Determine the (x, y) coordinate at the center of the cell enclosing the given text.  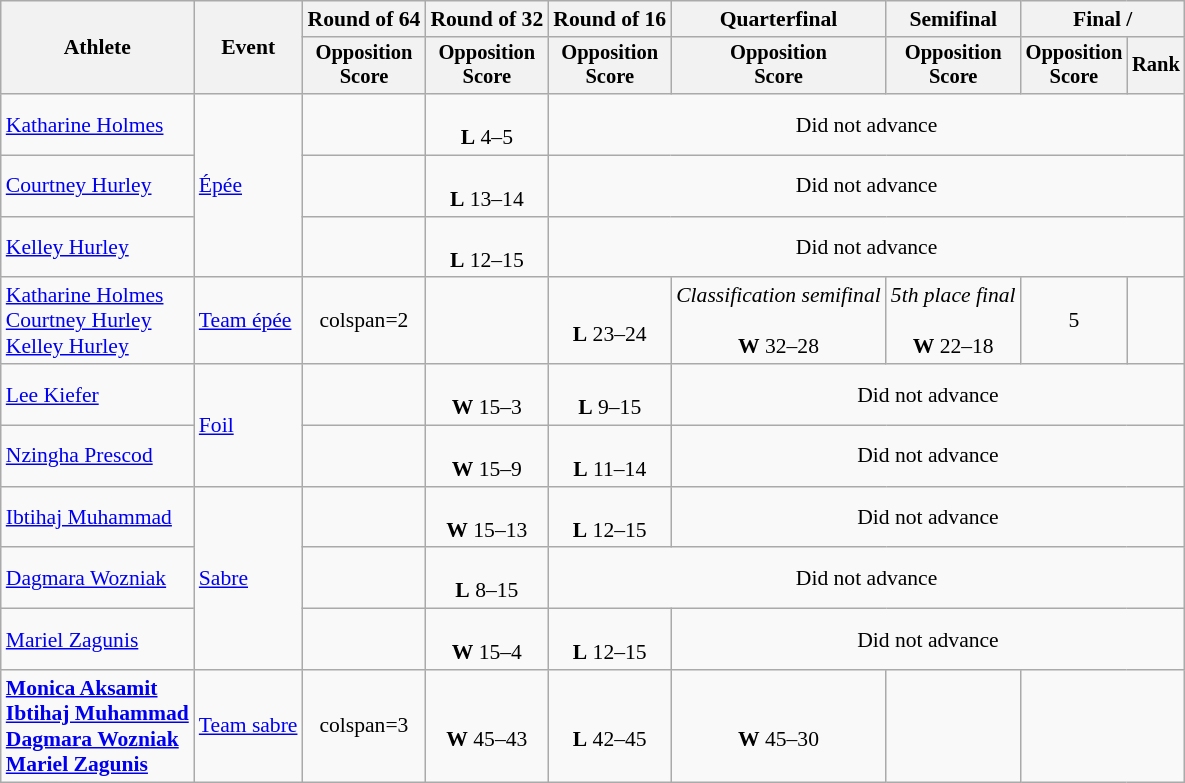
L 9–15 (610, 394)
Lee Kiefer (98, 394)
W 15–13 (486, 518)
Monica AksamitIbtihaj MuhammadDagmara WozniakMariel Zagunis (98, 726)
L 8–15 (486, 578)
Dagmara Wozniak (98, 578)
Semifinal (954, 19)
Nzingha Prescod (98, 456)
Épée (248, 186)
Round of 16 (610, 19)
5 (1074, 322)
Mariel Zagunis (98, 640)
colspan=3 (364, 726)
Round of 64 (364, 19)
Courtney Hurley (98, 186)
Ibtihaj Muhammad (98, 518)
Event (248, 48)
Classification semifinalW 32–28 (778, 322)
Katharine Holmes (98, 124)
W 45–43 (486, 726)
L 42–45 (610, 726)
L 13–14 (486, 186)
L 4–5 (486, 124)
W 15–3 (486, 394)
colspan=2 (364, 322)
W 15–9 (486, 456)
Kelley Hurley (98, 248)
Katharine HolmesCourtney HurleyKelley Hurley (98, 322)
Foil (248, 425)
L 23–24 (610, 322)
Sabre (248, 578)
Rank (1156, 66)
Round of 32 (486, 19)
Athlete (98, 48)
W 15–4 (486, 640)
Quarterfinal (778, 19)
Team sabre (248, 726)
L 11–14 (610, 456)
Final / (1103, 19)
Team épée (248, 322)
W 45–30 (778, 726)
5th place finalW 22–18 (954, 322)
